Provide the [X, Y] coordinate of the cell's center where the given text is located.  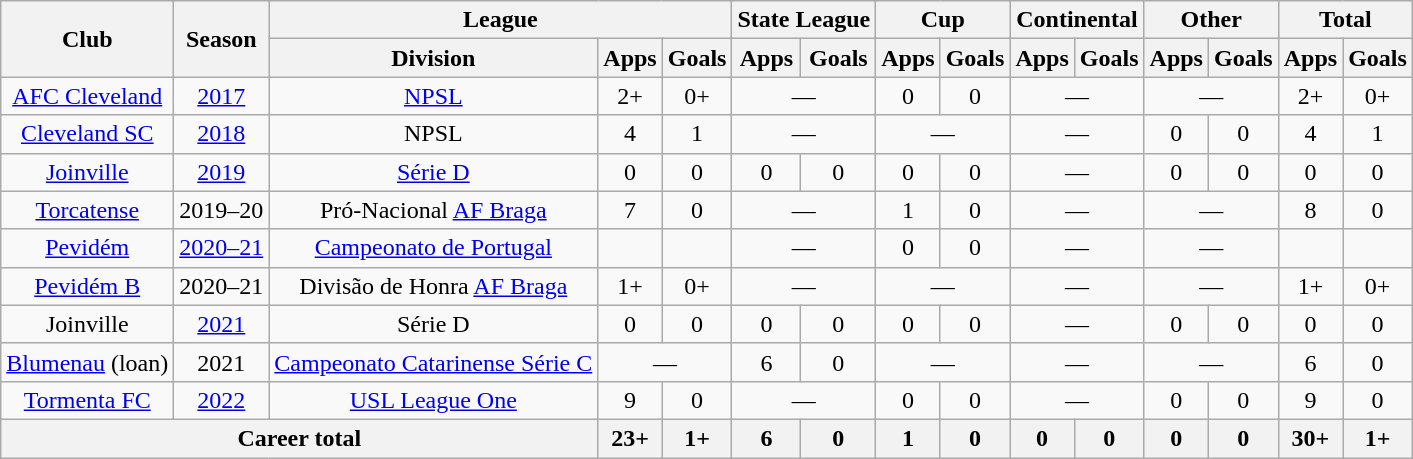
USL League One [434, 400]
State League [804, 20]
Other [1211, 20]
2019 [222, 172]
League [500, 20]
Season [222, 39]
Cleveland SC [88, 134]
23+ [630, 438]
Total [1345, 20]
8 [1310, 210]
Pevidém B [88, 286]
Blumenau (loan) [88, 362]
Torcatense [88, 210]
2022 [222, 400]
Continental [1077, 20]
Tormenta FC [88, 400]
Career total [300, 438]
Division [434, 58]
Cup [943, 20]
Divisão de Honra AF Braga [434, 286]
Pevidém [88, 248]
Campeonato de Portugal [434, 248]
7 [630, 210]
Club [88, 39]
AFC Cleveland [88, 96]
2019–20 [222, 210]
Pró-Nacional AF Braga [434, 210]
Campeonato Catarinense Série C [434, 362]
2018 [222, 134]
30+ [1310, 438]
2017 [222, 96]
